Return the [X, Y] coordinate for the center point of the cell that contains the specified text.  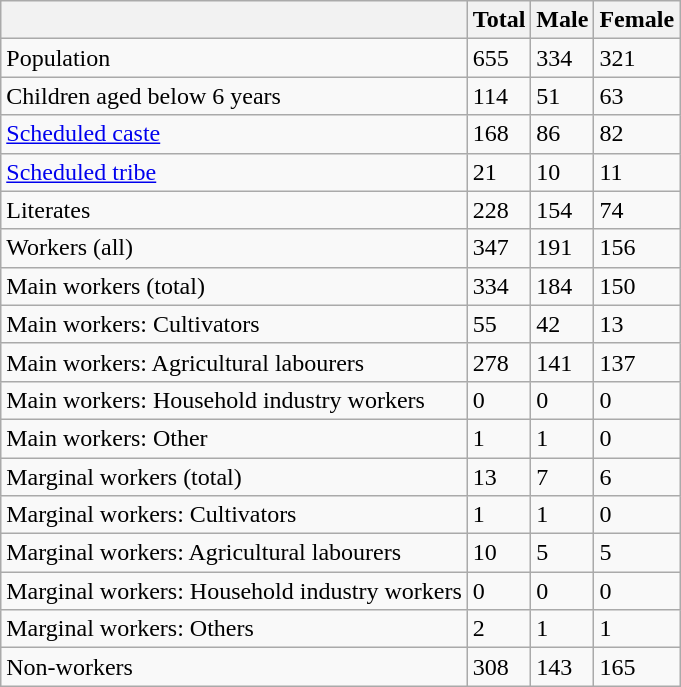
Main workers: Cultivators [234, 324]
168 [499, 134]
137 [637, 362]
Workers (all) [234, 248]
Non-workers [234, 667]
Children aged below 6 years [234, 96]
6 [637, 477]
63 [637, 96]
Marginal workers (total) [234, 477]
2 [499, 629]
51 [562, 96]
Main workers: Other [234, 438]
184 [562, 286]
Male [562, 20]
11 [637, 172]
55 [499, 324]
Population [234, 58]
150 [637, 286]
Marginal workers: Cultivators [234, 515]
Scheduled tribe [234, 172]
Literates [234, 210]
86 [562, 134]
Scheduled caste [234, 134]
321 [637, 58]
7 [562, 477]
347 [499, 248]
42 [562, 324]
165 [637, 667]
655 [499, 58]
82 [637, 134]
Marginal workers: Agricultural labourers [234, 553]
191 [562, 248]
278 [499, 362]
Marginal workers: Household industry workers [234, 591]
Total [499, 20]
156 [637, 248]
21 [499, 172]
141 [562, 362]
114 [499, 96]
143 [562, 667]
154 [562, 210]
Main workers (total) [234, 286]
308 [499, 667]
74 [637, 210]
Female [637, 20]
Main workers: Agricultural labourers [234, 362]
228 [499, 210]
Main workers: Household industry workers [234, 400]
Marginal workers: Others [234, 629]
